Identify which cell holds the provided text, then report its (X, Y) central coordinate. 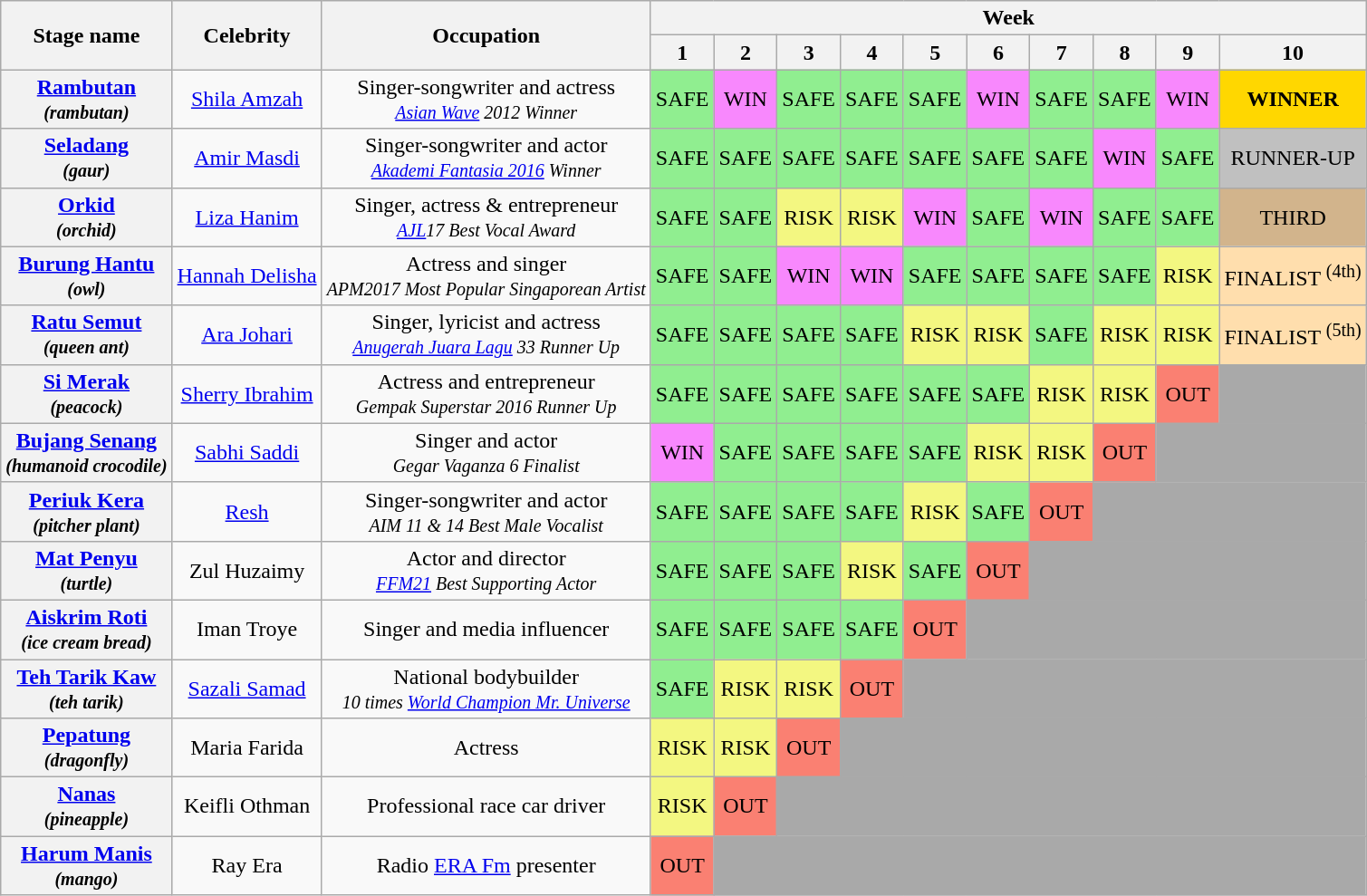
Harum Manis(mango) (87, 866)
3 (809, 53)
Stage name (87, 35)
Sherry Ibrahim (246, 393)
Singer-songwriter and actorAkademi Fantasia 2016 Winner (486, 158)
6 (998, 53)
Sazali Samad (246, 689)
Keifli Othman (246, 806)
Shila Amzah (246, 100)
Occupation (486, 35)
Actress (486, 748)
Mat Penyu(turtle) (87, 571)
RUNNER-UP (1293, 158)
Orkid(orchid) (87, 217)
Sabhi Saddi (246, 453)
WINNER (1293, 100)
Ara Johari (246, 335)
2 (746, 53)
Singer-songwriter and actressAsian Wave 2012 Winner (486, 100)
Zul Huzaimy (246, 571)
5 (935, 53)
Celebrity (246, 35)
Singer, lyricist and actressAnugerah Juara Lagu 33 Runner Up (486, 335)
Hannah Delisha (246, 275)
Nanas(pineapple) (87, 806)
THIRD (1293, 217)
Professional race car driver (486, 806)
Singer and media influencer (486, 629)
Actress and singerAPM2017 Most Popular Singaporean Artist (486, 275)
1 (682, 53)
Seladang(gaur) (87, 158)
Pepatung(dragonfly) (87, 748)
8 (1125, 53)
Maria Farida (246, 748)
Singer, actress & entrepreneurAJL17 Best Vocal Award (486, 217)
Amir Masdi (246, 158)
FINALIST (5th) (1293, 335)
Iman Troye (246, 629)
7 (1062, 53)
FINALIST (4th) (1293, 275)
Burung Hantu(owl) (87, 275)
Aiskrim Roti (ice cream bread) (87, 629)
Radio ERA Fm presenter (486, 866)
Resh (246, 511)
9 (1188, 53)
Actor and directorFFM21 Best Supporting Actor (486, 571)
Bujang Senang(humanoid crocodile) (87, 453)
4 (872, 53)
Singer-songwriter and actorAIM 11 & 14 Best Male Vocalist (486, 511)
Ratu Semut(queen ant) (87, 335)
Singer and actorGegar Vaganza 6 Finalist (486, 453)
Actress and entrepreneurGempak Superstar 2016 Runner Up (486, 393)
Si Merak(peacock) (87, 393)
Teh Tarik Kaw(teh tarik) (87, 689)
Rambutan(rambutan) (87, 100)
Week (1008, 18)
10 (1293, 53)
Periuk Kera(pitcher plant) (87, 511)
National bodybuilder10 times World Champion Mr. Universe (486, 689)
Liza Hanim (246, 217)
Ray Era (246, 866)
